Return (X, Y) of the center of cell containing provided text 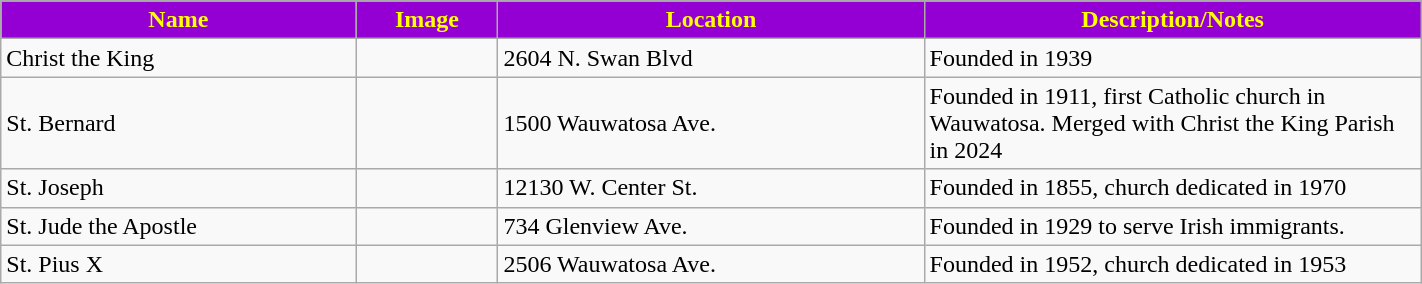
Founded in 1952, church dedicated in 1953 (1172, 264)
2506 Wauwatosa Ave. (711, 264)
St. Bernard (178, 123)
12130 W. Center St. (711, 188)
1500 Wauwatosa Ave. (711, 123)
Name (178, 20)
2604 N. Swan Blvd (711, 58)
Image (427, 20)
Founded in 1929 to serve Irish immigrants. (1172, 226)
Founded in 1939 (1172, 58)
Founded in 1911, first Catholic church in Wauwatosa. Merged with Christ the King Parish in 2024 (1172, 123)
Location (711, 20)
Christ the King (178, 58)
734 Glenview Ave. (711, 226)
Description/Notes (1172, 20)
St. Joseph (178, 188)
St. Pius X (178, 264)
Founded in 1855, church dedicated in 1970 (1172, 188)
St. Jude the Apostle (178, 226)
